Output the [X, Y] coordinate of the center of the cell containing the given text.  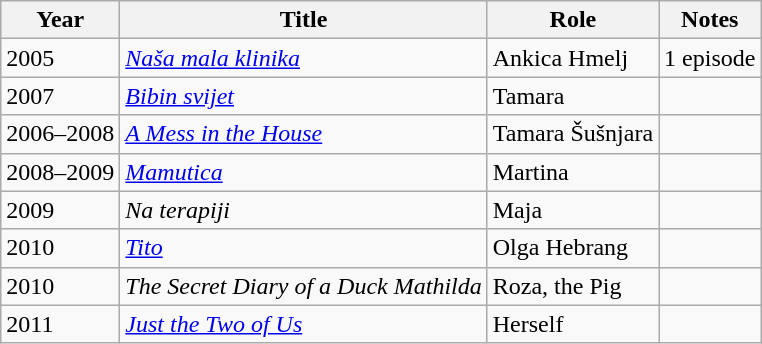
Bibin svijet [304, 96]
Tamara Šušnjara [572, 134]
2005 [60, 58]
2006–2008 [60, 134]
Maja [572, 210]
Ankica Hmelj [572, 58]
Roza, the Pig [572, 286]
Naša mala klinika [304, 58]
2008–2009 [60, 172]
1 episode [710, 58]
2009 [60, 210]
Na terapiji [304, 210]
Title [304, 20]
Mamutica [304, 172]
Herself [572, 324]
Olga Hebrang [572, 248]
The Secret Diary of a Duck Mathilda [304, 286]
Tamara [572, 96]
2007 [60, 96]
Role [572, 20]
Year [60, 20]
Tito [304, 248]
A Mess in the House [304, 134]
Notes [710, 20]
2011 [60, 324]
Just the Two of Us [304, 324]
Martina [572, 172]
